Locate the cell with the specified text and output its [X, Y] center coordinate. 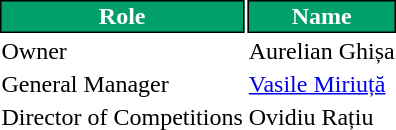
General Manager [122, 84]
Vasile Miriuță [322, 84]
Owner [122, 51]
Aurelian Ghișa [322, 51]
Name [322, 16]
Role [122, 16]
